Locate the cell with the specified text and output its (x, y) center coordinate. 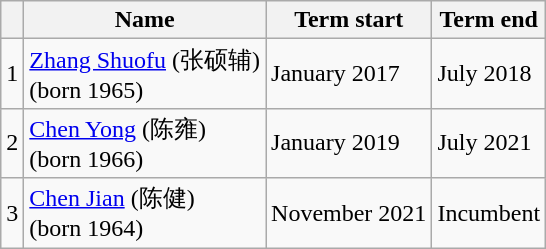
Zhang Shuofu (张硕辅)(born 1965) (145, 74)
3 (12, 213)
January 2019 (349, 143)
July 2021 (489, 143)
Chen Jian (陈健)(born 1964) (145, 213)
November 2021 (349, 213)
1 (12, 74)
Name (145, 20)
Term start (349, 20)
2 (12, 143)
Term end (489, 20)
July 2018 (489, 74)
Chen Yong (陈雍)(born 1966) (145, 143)
Incumbent (489, 213)
January 2017 (349, 74)
